From the cell containing the given text, extract its center point as (x, y) coordinate. 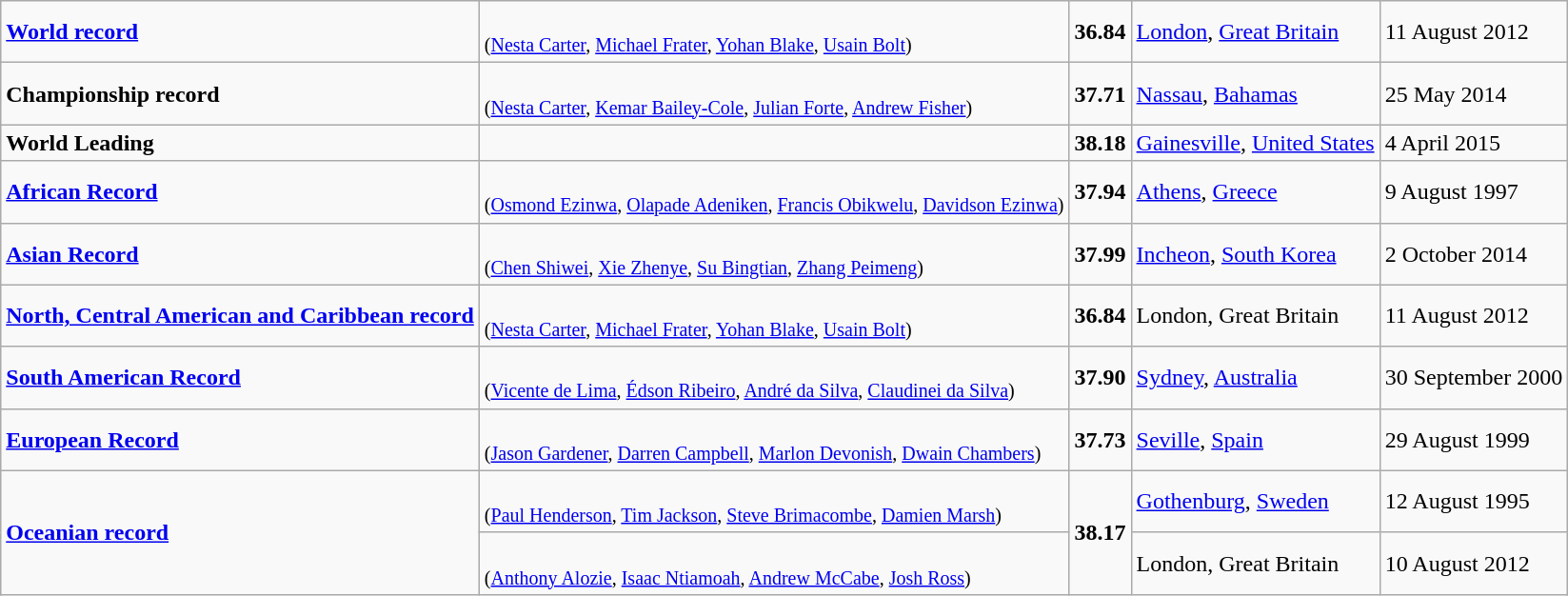
World record (240, 32)
Gothenburg, Sweden (1255, 501)
European Record (240, 440)
(Vicente de Lima, Édson Ribeiro, André da Silva, Claudinei da Silva) (774, 377)
37.99 (1101, 253)
Seville, Spain (1255, 440)
37.71 (1101, 93)
12 August 1995 (1474, 501)
Asian Record (240, 253)
37.90 (1101, 377)
10 August 2012 (1474, 564)
Athens, Greece (1255, 192)
2 October 2014 (1474, 253)
(Nesta Carter, Kemar Bailey-Cole, Julian Forte, Andrew Fisher) (774, 93)
Sydney, Australia (1255, 377)
Gainesville, United States (1255, 143)
37.94 (1101, 192)
30 September 2000 (1474, 377)
29 August 1999 (1474, 440)
(Jason Gardener, Darren Campbell, Marlon Devonish, Dwain Chambers) (774, 440)
South American Record (240, 377)
Nassau, Bahamas (1255, 93)
Championship record (240, 93)
(Chen Shiwei, Xie Zhenye, Su Bingtian, Zhang Peimeng) (774, 253)
37.73 (1101, 440)
38.18 (1101, 143)
9 August 1997 (1474, 192)
(Anthony Alozie, Isaac Ntiamoah, Andrew McCabe, Josh Ross) (774, 564)
Incheon, South Korea (1255, 253)
(Paul Henderson, Tim Jackson, Steve Brimacombe, Damien Marsh) (774, 501)
African Record (240, 192)
World Leading (240, 143)
4 April 2015 (1474, 143)
(Osmond Ezinwa, Olapade Adeniken, Francis Obikwelu, Davidson Ezinwa) (774, 192)
North, Central American and Caribbean record (240, 316)
Oceanian record (240, 532)
38.17 (1101, 532)
25 May 2014 (1474, 93)
